Search for the cell housing the specified text and yield its (x, y) center coordinate. 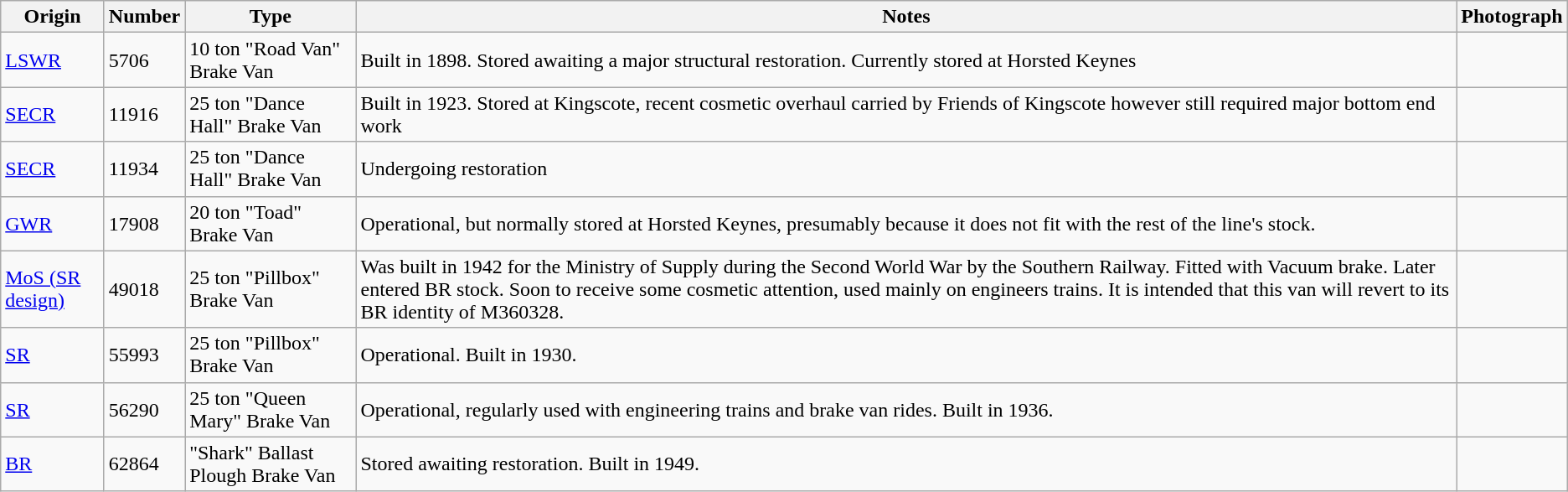
Notes (906, 17)
BR (53, 464)
20 ton "Toad" Brake Van (271, 223)
Built in 1923. Stored at Kingscote, recent cosmetic overhaul carried by Friends of Kingscote however still required major bottom end work (906, 114)
Photograph (1512, 17)
GWR (53, 223)
17908 (144, 223)
62864 (144, 464)
55993 (144, 355)
11934 (144, 169)
LSWR (53, 60)
10 ton "Road Van" Brake Van (271, 60)
MoS (SR design) (53, 289)
Undergoing restoration (906, 169)
Stored awaiting restoration. Built in 1949. (906, 464)
Operational, but normally stored at Horsted Keynes, presumably because it does not fit with the rest of the line's stock. (906, 223)
Number (144, 17)
25 ton "Queen Mary" Brake Van (271, 409)
56290 (144, 409)
Type (271, 17)
11916 (144, 114)
Origin (53, 17)
Operational. Built in 1930. (906, 355)
Operational, regularly used with engineering trains and brake van rides. Built in 1936. (906, 409)
5706 (144, 60)
49018 (144, 289)
Built in 1898. Stored awaiting a major structural restoration. Currently stored at Horsted Keynes (906, 60)
"Shark" Ballast Plough Brake Van (271, 464)
